Detect which cell encompasses the target text, then output its [x, y] center coordinate. 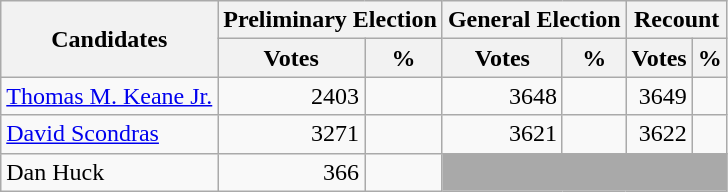
Preliminary Election [330, 20]
David Scondras [110, 134]
3621 [502, 134]
Thomas M. Keane Jr. [110, 96]
3648 [502, 96]
Dan Huck [110, 172]
General Election [534, 20]
366 [292, 172]
3649 [659, 96]
2403 [292, 96]
Candidates [110, 39]
3271 [292, 134]
Recount [676, 20]
3622 [659, 134]
